Search for the cell housing the specified text and yield its (x, y) center coordinate. 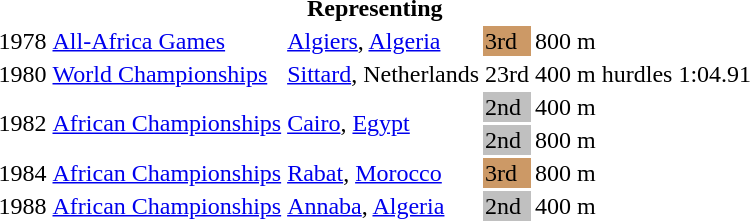
Sittard, Netherlands (384, 74)
Rabat, Morocco (384, 173)
All-Africa Games (167, 41)
400 m hurdles (604, 74)
Annaba, Algeria (384, 206)
23rd (508, 74)
Cairo, Egypt (384, 124)
World Championships (167, 74)
Algiers, Algeria (384, 41)
